Capture the cell that displays the provided text and extract its [X, Y] central coordinate. 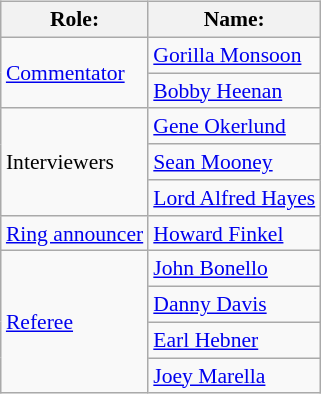
John Bonello [234, 269]
Howard Finkel [234, 233]
Commentator [74, 72]
Name: [234, 20]
Ring announcer [74, 233]
Bobby Heenan [234, 91]
Earl Hebner [234, 340]
Interviewers [74, 162]
Sean Mooney [234, 162]
Danny Davis [234, 305]
Gorilla Monsoon [234, 55]
Role: [74, 20]
Referee [74, 322]
Gene Okerlund [234, 126]
Lord Alfred Hayes [234, 198]
Joey Marella [234, 376]
